Return the (x, y) coordinate for the center point of the cell that contains the specified text.  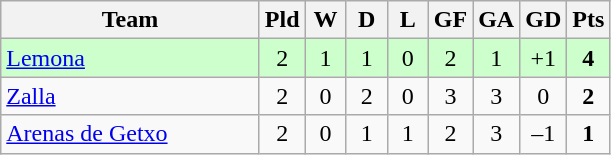
GD (544, 20)
4 (588, 58)
Pts (588, 20)
Zalla (130, 96)
GA (496, 20)
W (326, 20)
Arenas de Getxo (130, 134)
+1 (544, 58)
Pld (282, 20)
L (408, 20)
–1 (544, 134)
D (366, 20)
Lemona (130, 58)
Team (130, 20)
GF (450, 20)
